Provide the [X, Y] coordinate of the cell's center where the given text is located.  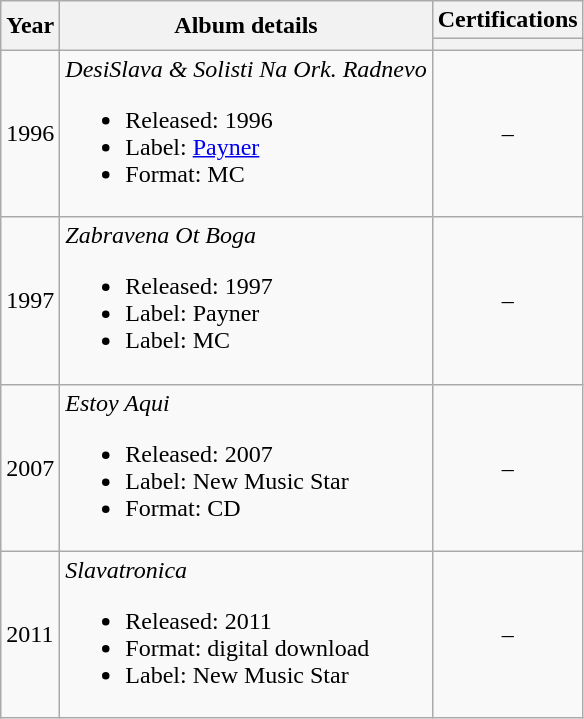
1996 [30, 134]
Estoy AquiReleased: 2007Label: New Music StarFormat: CD [246, 468]
Certifications [508, 20]
Album details [246, 26]
2011 [30, 634]
DesiSlava & Solisti Na Ork. RadnevoReleased: 1996Label: PaynerFormat: MC [246, 134]
Zabravena Ot BogaReleased: 1997Label: PaynerLabel: MC [246, 300]
SlavatronicaReleased: 2011Format: digital downloadLabel: New Music Star [246, 634]
2007 [30, 468]
Year [30, 26]
1997 [30, 300]
